Return [X, Y] of the center of cell containing provided text 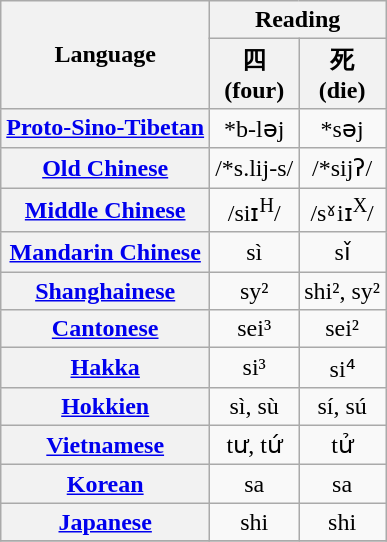
Vietnamese [106, 445]
四(four) [254, 74]
sí, sú [342, 406]
sy² [254, 291]
Shanghainese [106, 291]
/*sijʔ/ [342, 168]
Proto-Sino-Tibetan [106, 128]
死(die) [342, 74]
shi², sy² [342, 291]
Hakka [106, 368]
sì, sù [254, 406]
Japanese [106, 522]
Hokkien [106, 406]
Old Chinese [106, 168]
sǐ [342, 252]
*səj [342, 128]
sei² [342, 329]
sei³ [254, 329]
Reading [298, 20]
si⁴ [342, 368]
Cantonese [106, 329]
Language [106, 55]
*b-ləj [254, 128]
Middle Chinese [106, 210]
si³ [254, 368]
Mandarin Chinese [106, 252]
/sˠiɪX/ [342, 210]
/siɪH/ [254, 210]
Korean [106, 484]
tư, tứ [254, 445]
sì [254, 252]
/*s.lij-s/ [254, 168]
tử [342, 445]
